Locate the cell with the specified text and output its [x, y] center coordinate. 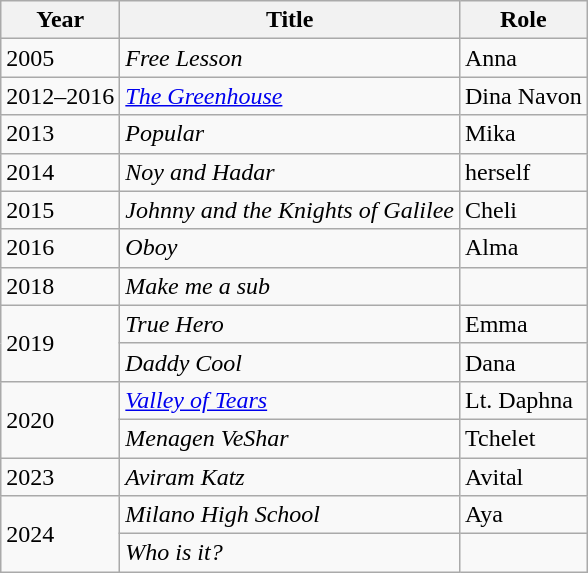
Alma [523, 248]
2019 [60, 343]
The Greenhouse [290, 96]
2024 [60, 534]
Anna [523, 58]
Aya [523, 515]
Mika [523, 134]
Oboy [290, 248]
Role [523, 20]
Daddy Cool [290, 362]
2018 [60, 286]
Free Lesson [290, 58]
2005 [60, 58]
2015 [60, 210]
Dana [523, 362]
Make me a sub [290, 286]
True Hero [290, 324]
Noy and Hadar [290, 172]
herself [523, 172]
Emma [523, 324]
2023 [60, 477]
Valley of Tears [290, 400]
Title [290, 20]
Lt. Daphna [523, 400]
Popular [290, 134]
Dina Navon [523, 96]
Johnny and the Knights of Galilee [290, 210]
2013 [60, 134]
Year [60, 20]
2016 [60, 248]
Avital [523, 477]
2014 [60, 172]
Tchelet [523, 438]
Menagen VeShar [290, 438]
Aviram Katz [290, 477]
2012–2016 [60, 96]
Milano High School [290, 515]
Who is it? [290, 553]
Cheli [523, 210]
2020 [60, 419]
